Capture the cell that displays the provided text and extract its (x, y) central coordinate. 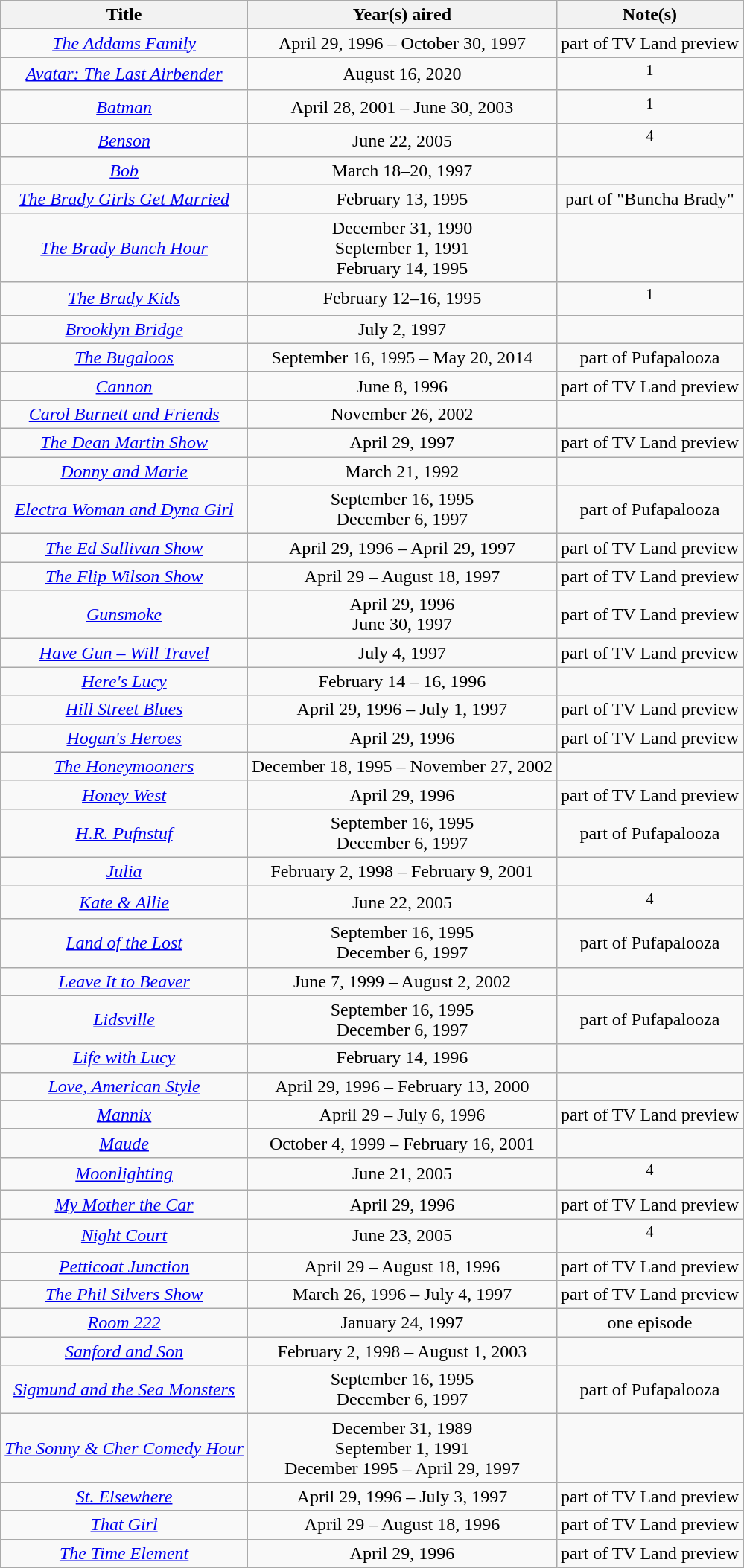
The Sonny & Cher Comedy Hour (124, 1448)
Petticoat Junction (124, 1266)
March 18–20, 1997 (402, 171)
Hogan's Heroes (124, 738)
Gunsmoke (124, 615)
Land of the Lost (124, 943)
Electra Woman and Dyna Girl (124, 509)
Kate & Allie (124, 902)
February 14 – 16, 1996 (402, 681)
The Addams Family (124, 43)
Lidsville (124, 1020)
September 16, 1995 – May 20, 2014 (402, 357)
The Brady Girls Get Married (124, 200)
Maude (124, 1143)
July 4, 1997 (402, 653)
Year(s) aired (402, 15)
The Phil Silvers Show (124, 1295)
Honey West (124, 794)
February 2, 1998 – August 1, 2003 (402, 1351)
August 16, 2020 (402, 74)
Sanford and Son (124, 1351)
Love, American Style (124, 1086)
Room 222 (124, 1323)
part of "Buncha Brady" (649, 200)
The Ed Sullivan Show (124, 548)
The Brady Kids (124, 299)
Mannix (124, 1115)
The Time Element (124, 1553)
Batman (124, 107)
The Bugaloos (124, 357)
April 28, 2001 – June 30, 2003 (402, 107)
Brooklyn Bridge (124, 329)
Leave It to Beaver (124, 981)
January 24, 1997 (402, 1323)
The Dean Martin Show (124, 443)
one episode (649, 1323)
February 14, 1996 (402, 1058)
Hill Street Blues (124, 710)
February 13, 1995 (402, 200)
Julia (124, 871)
June 21, 2005 (402, 1173)
The Flip Wilson Show (124, 576)
March 26, 1996 – July 4, 1997 (402, 1295)
Sigmund and the Sea Monsters (124, 1389)
April 29, 1996 – October 30, 1997 (402, 43)
That Girl (124, 1525)
December 31, 1990September 1, 1991February 14, 1995 (402, 248)
St. Elsewhere (124, 1497)
February 12–16, 1995 (402, 299)
Benson (124, 140)
June 23, 2005 (402, 1236)
The Brady Bunch Hour (124, 248)
April 29 – August 18, 1997 (402, 576)
December 31, 1989September 1, 1991December 1995 – April 29, 1997 (402, 1448)
April 29, 1996 – July 3, 1997 (402, 1497)
Donny and Marie (124, 471)
April 29, 1996June 30, 1997 (402, 615)
June 8, 1996 (402, 386)
Note(s) (649, 15)
Avatar: The Last Airbender (124, 74)
Here's Lucy (124, 681)
December 18, 1995 – November 27, 2002 (402, 766)
October 4, 1999 – February 16, 2001 (402, 1143)
Bob (124, 171)
July 2, 1997 (402, 329)
Have Gun – Will Travel (124, 653)
H.R. Pufnstuf (124, 832)
June 7, 1999 – August 2, 2002 (402, 981)
Cannon (124, 386)
November 26, 2002 (402, 414)
March 21, 1992 (402, 471)
April 29, 1996 – April 29, 1997 (402, 548)
Life with Lucy (124, 1058)
April 29 – July 6, 1996 (402, 1115)
My Mother the Car (124, 1205)
April 29, 1996 – February 13, 2000 (402, 1086)
Title (124, 15)
April 29, 1996 – July 1, 1997 (402, 710)
Night Court (124, 1236)
Moonlighting (124, 1173)
Carol Burnett and Friends (124, 414)
April 29, 1997 (402, 443)
February 2, 1998 – February 9, 2001 (402, 871)
The Honeymooners (124, 766)
